Capture the cell that displays the provided text and extract its [x, y] central coordinate. 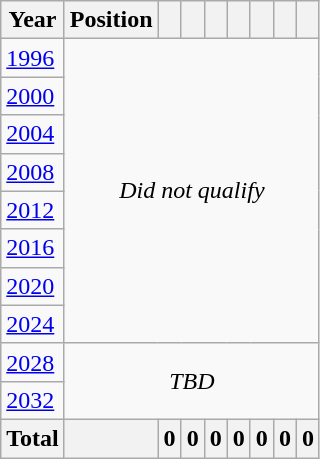
2004 [33, 134]
1996 [33, 58]
Total [33, 438]
2028 [33, 362]
TBD [192, 381]
2000 [33, 96]
2008 [33, 172]
2032 [33, 400]
2020 [33, 286]
2012 [33, 210]
Position [111, 20]
2024 [33, 324]
Year [33, 20]
2016 [33, 248]
Did not qualify [192, 191]
